Determine the (X, Y) coordinate at the center of the cell enclosing the given text.  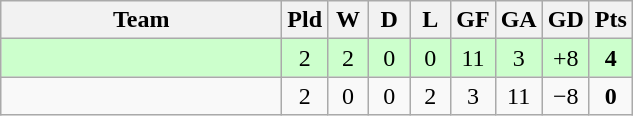
W (348, 20)
GF (473, 20)
Pts (610, 20)
+8 (566, 58)
−8 (566, 96)
L (430, 20)
GD (566, 20)
D (390, 20)
4 (610, 58)
Team (142, 20)
Pld (305, 20)
GA (518, 20)
